Search for the cell housing the specified text and yield its (x, y) center coordinate. 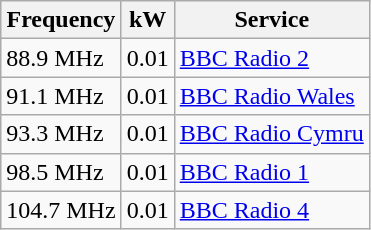
Frequency (61, 20)
BBC Radio Cymru (272, 134)
BBC Radio 2 (272, 58)
Service (272, 20)
98.5 MHz (61, 172)
91.1 MHz (61, 96)
BBC Radio 1 (272, 172)
BBC Radio 4 (272, 210)
BBC Radio Wales (272, 96)
kW (148, 20)
88.9 MHz (61, 58)
93.3 MHz (61, 134)
104.7 MHz (61, 210)
